Determine the [x, y] coordinate at the center of the cell enclosing the given text.  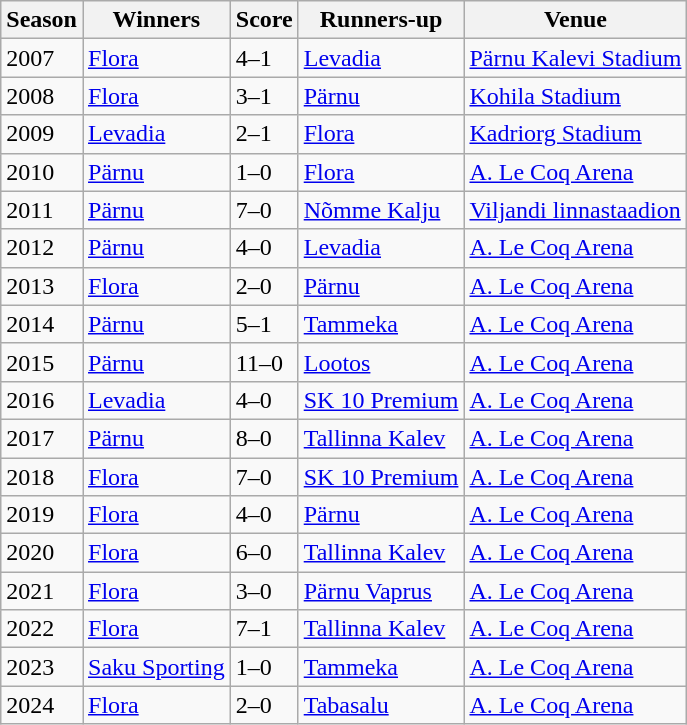
2019 [42, 515]
Venue [576, 20]
2022 [42, 629]
Kohila Stadium [576, 96]
2023 [42, 667]
2011 [42, 210]
5–1 [264, 324]
3–0 [264, 591]
7–1 [264, 629]
Winners [156, 20]
Saku Sporting [156, 667]
3–1 [264, 96]
2024 [42, 705]
2007 [42, 58]
2014 [42, 324]
Score [264, 20]
2012 [42, 248]
Runners-up [381, 20]
2017 [42, 438]
Tabasalu [381, 705]
6–0 [264, 553]
2013 [42, 286]
2008 [42, 96]
2020 [42, 553]
2015 [42, 362]
Nõmme Kalju [381, 210]
2009 [42, 134]
Viljandi linnastaadion [576, 210]
2010 [42, 172]
2021 [42, 591]
8–0 [264, 438]
Lootos [381, 362]
2016 [42, 400]
4–1 [264, 58]
Season [42, 20]
2018 [42, 477]
2–1 [264, 134]
Pärnu Kalevi Stadium [576, 58]
Kadriorg Stadium [576, 134]
Pärnu Vaprus [381, 591]
11–0 [264, 362]
